Determine the [x, y] coordinate at the center of the cell enclosing the given text.  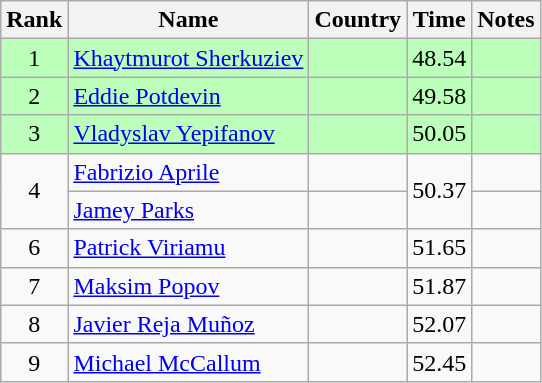
50.37 [440, 191]
Michael McCallum [188, 362]
Rank [34, 20]
3 [34, 134]
6 [34, 248]
2 [34, 96]
8 [34, 324]
4 [34, 191]
7 [34, 286]
49.58 [440, 96]
52.07 [440, 324]
Time [440, 20]
Fabrizio Aprile [188, 172]
Eddie Potdevin [188, 96]
Patrick Viriamu [188, 248]
50.05 [440, 134]
Country [358, 20]
Jamey Parks [188, 210]
1 [34, 58]
52.45 [440, 362]
51.65 [440, 248]
Maksim Popov [188, 286]
Khaytmurot Sherkuziev [188, 58]
Name [188, 20]
Vladyslav Yepifanov [188, 134]
Javier Reja Muñoz [188, 324]
9 [34, 362]
Notes [506, 20]
48.54 [440, 58]
51.87 [440, 286]
